Identify which cell holds the provided text, then report its (x, y) central coordinate. 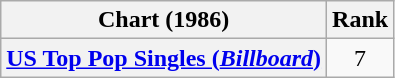
7 (360, 58)
Chart (1986) (164, 20)
Rank (360, 20)
US Top Pop Singles (Billboard) (164, 58)
